Find where the given text appears and provide that cell's center as (x, y) coordinate. 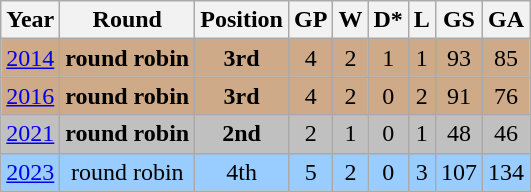
2021 (30, 134)
4th (242, 172)
GA (506, 20)
3 (422, 172)
76 (506, 96)
2023 (30, 172)
D* (388, 20)
L (422, 20)
2016 (30, 96)
2014 (30, 58)
5 (310, 172)
85 (506, 58)
91 (458, 96)
93 (458, 58)
W (350, 20)
107 (458, 172)
2nd (242, 134)
48 (458, 134)
Position (242, 20)
GS (458, 20)
Round (128, 20)
GP (310, 20)
134 (506, 172)
46 (506, 134)
Year (30, 20)
